Capture the cell that displays the provided text and extract its (X, Y) central coordinate. 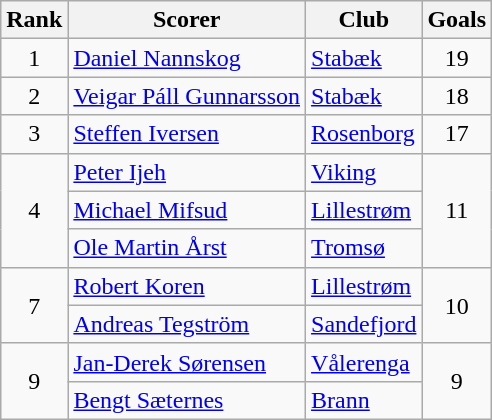
Rosenborg (364, 134)
Veigar Páll Gunnarsson (187, 96)
Ole Martin Årst (187, 248)
Michael Mifsud (187, 210)
Vålerenga (364, 362)
Brann (364, 400)
4 (34, 210)
19 (457, 58)
2 (34, 96)
Viking (364, 172)
Jan-Derek Sørensen (187, 362)
17 (457, 134)
Rank (34, 20)
Goals (457, 20)
Steffen Iversen (187, 134)
18 (457, 96)
Bengt Sæternes (187, 400)
10 (457, 305)
Sandefjord (364, 324)
1 (34, 58)
Andreas Tegström (187, 324)
Peter Ijeh (187, 172)
Robert Koren (187, 286)
3 (34, 134)
Daniel Nannskog (187, 58)
7 (34, 305)
Tromsø (364, 248)
Club (364, 20)
11 (457, 210)
Scorer (187, 20)
